For the text-containing cell, return its midpoint in [X, Y] coordinate format. 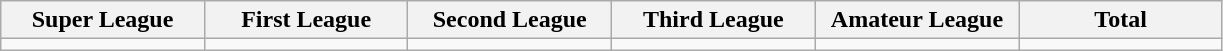
Third League [714, 20]
Second League [510, 20]
Amateur League [917, 20]
First League [306, 20]
Super League [103, 20]
Total [1121, 20]
